From the cell containing the given text, extract its center point as [x, y] coordinate. 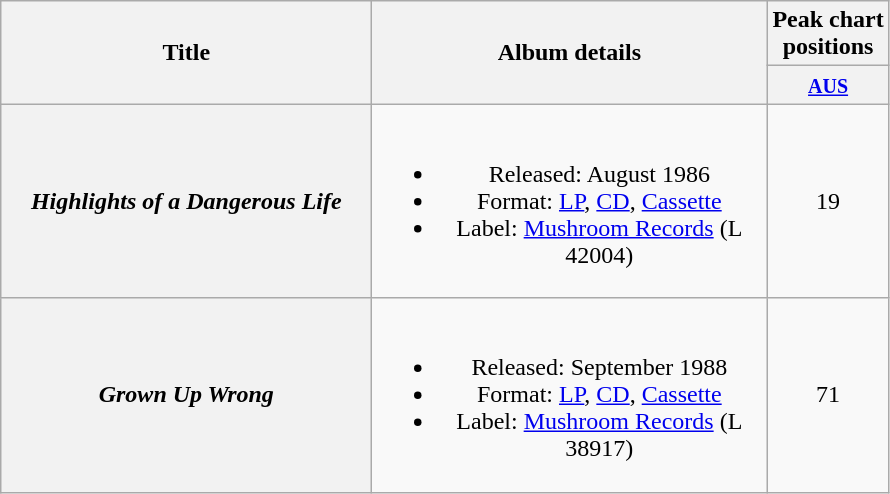
AUS [828, 85]
Released: September 1988Format: LP, CD, CassetteLabel: Mushroom Records (L 38917) [570, 395]
Highlights of a Dangerous Life [186, 201]
19 [828, 201]
71 [828, 395]
Grown Up Wrong [186, 395]
Album details [570, 52]
Released: August 1986Format: LP, CD, CassetteLabel: Mushroom Records (L 42004) [570, 201]
Title [186, 52]
Peak chartpositions [828, 34]
